For the text-containing cell, return its midpoint in [x, y] coordinate format. 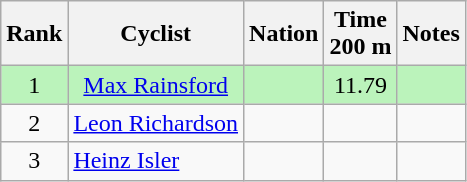
Max Rainsford [156, 85]
3 [34, 161]
Notes [431, 34]
Cyclist [156, 34]
2 [34, 123]
Leon Richardson [156, 123]
Nation [284, 34]
11.79 [360, 85]
Time200 m [360, 34]
Rank [34, 34]
1 [34, 85]
Heinz Isler [156, 161]
